Search for the cell housing the specified text and yield its (x, y) center coordinate. 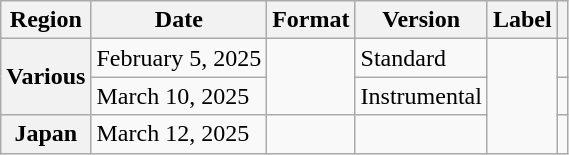
Instrumental (421, 96)
Version (421, 20)
March 10, 2025 (179, 96)
Various (46, 77)
Date (179, 20)
Japan (46, 134)
Region (46, 20)
Standard (421, 58)
March 12, 2025 (179, 134)
Format (311, 20)
Label (522, 20)
February 5, 2025 (179, 58)
